From the cell containing the given text, extract its center point as [X, Y] coordinate. 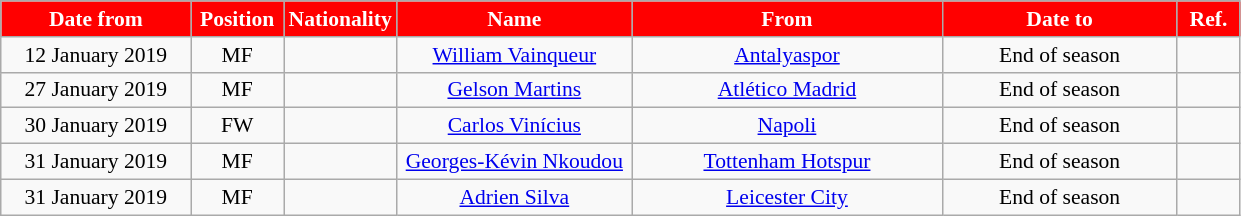
Date from [96, 19]
Leicester City [787, 197]
Tottenham Hotspur [787, 162]
Position [238, 19]
Atlético Madrid [787, 90]
Antalyaspor [787, 55]
Gelson Martins [514, 90]
12 January 2019 [96, 55]
Georges-Kévin Nkoudou [514, 162]
William Vainqueur [514, 55]
27 January 2019 [96, 90]
Ref. [1208, 19]
From [787, 19]
Carlos Vinícius [514, 126]
FW [238, 126]
Nationality [340, 19]
Napoli [787, 126]
Name [514, 19]
30 January 2019 [96, 126]
Adrien Silva [514, 197]
Date to [1060, 19]
